Return (X, Y) of the center of cell containing provided text 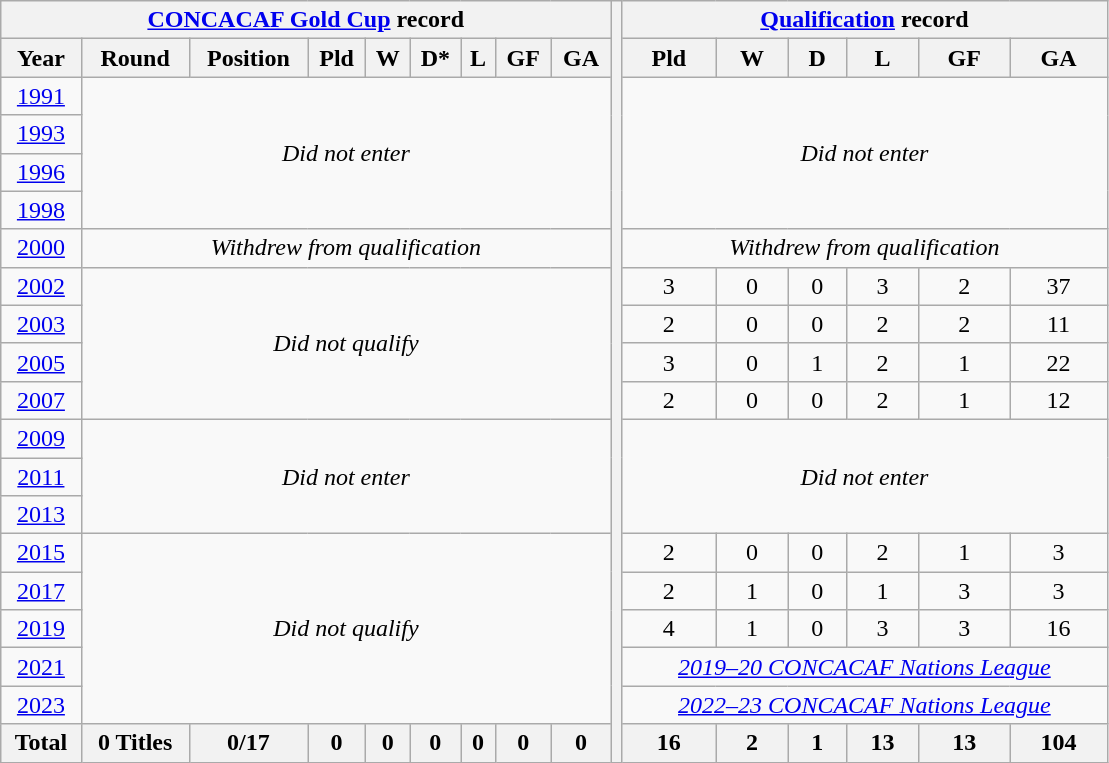
2023 (41, 705)
1998 (41, 210)
D (817, 58)
2005 (41, 362)
2019 (41, 629)
2000 (41, 248)
0 Titles (135, 743)
Year (41, 58)
4 (669, 629)
2013 (41, 515)
2017 (41, 591)
2022–23 CONCACAF Nations League (864, 705)
1991 (41, 96)
12 (1058, 400)
11 (1058, 324)
22 (1058, 362)
1996 (41, 172)
104 (1058, 743)
0/17 (248, 743)
2003 (41, 324)
2007 (41, 400)
2009 (41, 438)
1993 (41, 134)
2019–20 CONCACAF Nations League (864, 667)
2015 (41, 553)
2021 (41, 667)
2002 (41, 286)
CONCACAF Gold Cup record (306, 20)
D* (436, 58)
Position (248, 58)
2011 (41, 477)
37 (1058, 286)
Round (135, 58)
Qualification record (864, 20)
Total (41, 743)
